Extract the [x, y] coordinate from the center of the cell holding the provided text.  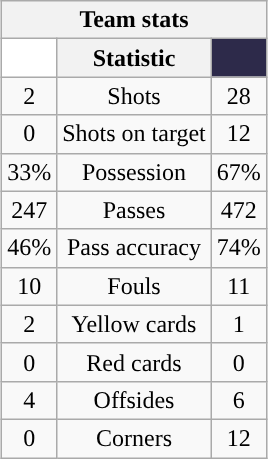
Passes [134, 210]
Team stats [134, 20]
Offsides [134, 400]
74% [238, 248]
4 [30, 400]
28 [238, 96]
33% [30, 172]
10 [30, 286]
Corners [134, 438]
Pass accuracy [134, 248]
Fouls [134, 286]
11 [238, 286]
Shots on target [134, 134]
Red cards [134, 362]
67% [238, 172]
46% [30, 248]
Statistic [134, 58]
1 [238, 324]
472 [238, 210]
Shots [134, 96]
Possession [134, 172]
6 [238, 400]
Yellow cards [134, 324]
247 [30, 210]
